Locate the cell with the specified text and output its [x, y] center coordinate. 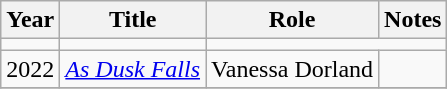
Role [292, 20]
2022 [30, 69]
Title [133, 20]
As Dusk Falls [133, 69]
Notes [413, 20]
Year [30, 20]
Vanessa Dorland [292, 69]
